Identify which cell holds the provided text, then report its [X, Y] central coordinate. 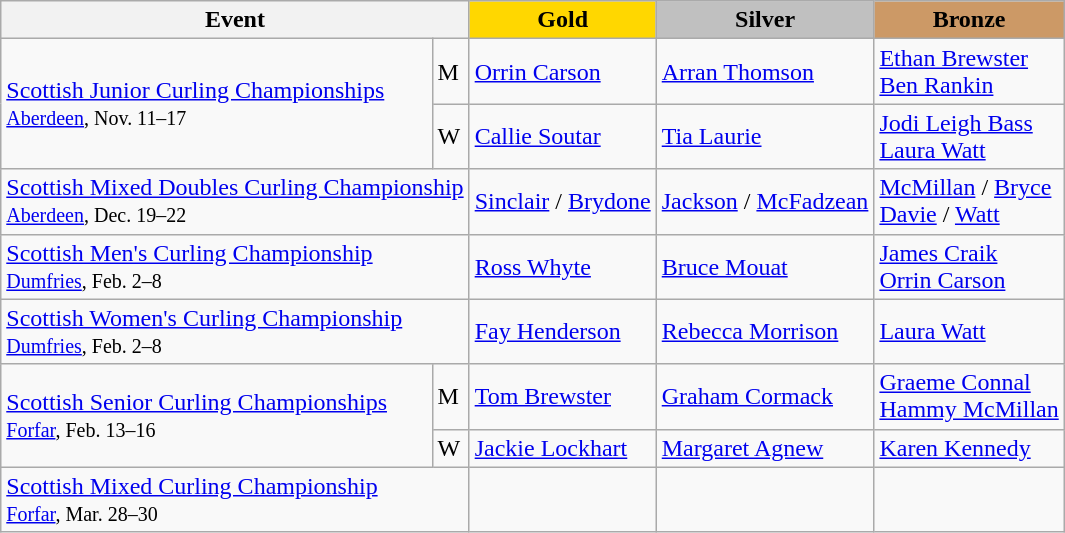
Karen Kennedy [969, 448]
Scottish Women's Curling Championship Dumfries, Feb. 2–8 [235, 332]
Sinclair / Brydone [562, 202]
Margaret Agnew [765, 448]
Graeme Connal Hammy McMillan [969, 396]
Graham Cormack [765, 396]
Jackie Lockhart [562, 448]
Arran Thomson [765, 72]
Callie Soutar [562, 136]
Scottish Senior Curling Championships Forfar, Feb. 13–16 [216, 416]
Ethan BrewsterBen Rankin [969, 72]
James CraikOrrin Carson [969, 266]
Scottish Men's Curling Championship Dumfries, Feb. 2–8 [235, 266]
Bruce Mouat [765, 266]
Rebecca Morrison [765, 332]
Gold [562, 20]
Fay Henderson [562, 332]
Laura Watt [969, 332]
Jodi Leigh BassLaura Watt [969, 136]
Tom Brewster [562, 396]
McMillan / Bryce Davie / Watt [969, 202]
Scottish Junior Curling Championships Aberdeen, Nov. 11–17 [216, 104]
Tia Laurie [765, 136]
Silver [765, 20]
Scottish Mixed Curling Championship Forfar, Mar. 28–30 [235, 500]
Ross Whyte [562, 266]
Orrin Carson [562, 72]
Event [235, 20]
Jackson / McFadzean [765, 202]
Bronze [969, 20]
Scottish Mixed Doubles Curling Championship Aberdeen, Dec. 19–22 [235, 202]
